Pinpoint the cell where the given text exists, returning its [X, Y] midpoint coordinate. 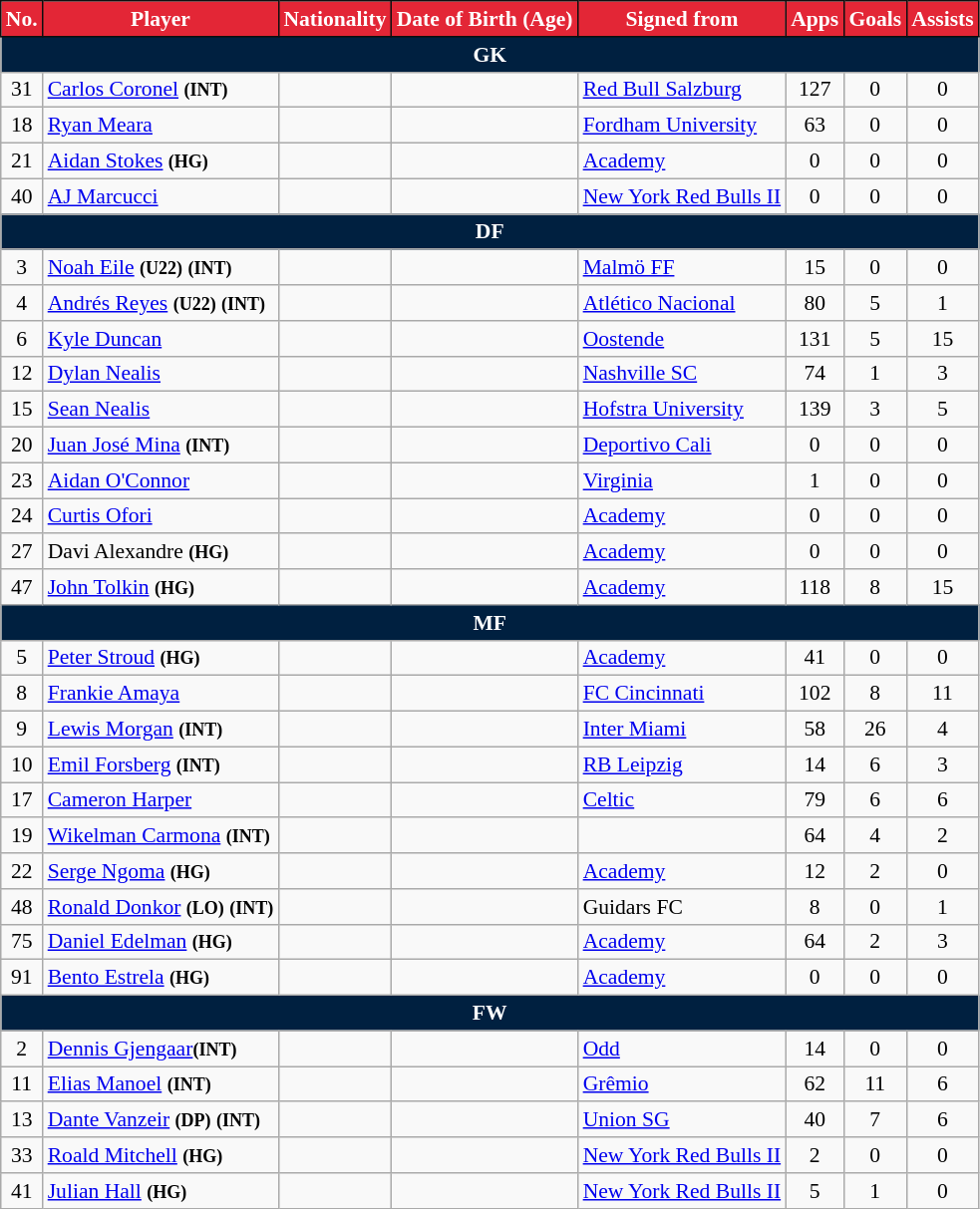
18 [22, 126]
Curtis Ofori [162, 516]
22 [22, 871]
Carlos Coronel (INT) [162, 90]
Atlético Nacional [682, 303]
Deportivo Cali [682, 446]
23 [22, 480]
Player [162, 19]
127 [815, 90]
118 [815, 587]
Nationality [335, 19]
131 [815, 339]
Roald Mitchell (HG) [162, 1155]
7 [875, 1120]
Dylan Nealis [162, 374]
80 [815, 303]
27 [22, 552]
Sean Nealis [162, 410]
Daniel Edelman (HG) [162, 942]
33 [22, 1155]
Juan José Mina (INT) [162, 446]
Fordham University [682, 126]
Frankie Amaya [162, 694]
AJ Marcucci [162, 196]
75 [22, 942]
Davi Alexandre (HG) [162, 552]
Ronald Donkor (LO) (INT) [162, 907]
MF [490, 623]
139 [815, 410]
Guidars FC [682, 907]
20 [22, 446]
Signed from [682, 19]
19 [22, 836]
Kyle Duncan [162, 339]
No. [22, 19]
Virginia [682, 480]
Dante Vanzeir (DP) (INT) [162, 1120]
Aidan Stokes (HG) [162, 161]
Hofstra University [682, 410]
Julian Hall (HG) [162, 1191]
26 [875, 730]
Assists [943, 19]
48 [22, 907]
Cameron Harper [162, 800]
Wikelman Carmona (INT) [162, 836]
Dennis Gjengaar(INT) [162, 1049]
FC Cincinnati [682, 694]
Malmö FF [682, 268]
31 [22, 90]
9 [22, 730]
Ryan Meara [162, 126]
Red Bull Salzburg [682, 90]
Date of Birth (Age) [485, 19]
Apps [815, 19]
Noah Eile (U22) (INT) [162, 268]
74 [815, 374]
10 [22, 764]
Celtic [682, 800]
GK [490, 55]
102 [815, 694]
Serge Ngoma (HG) [162, 871]
FW [490, 1014]
Peter Stroud (HG) [162, 658]
Andrés Reyes (U22) (INT) [162, 303]
Bento Estrela (HG) [162, 978]
91 [22, 978]
Grêmio [682, 1084]
24 [22, 516]
63 [815, 126]
John Tolkin (HG) [162, 587]
Inter Miami [682, 730]
Emil Forsberg (INT) [162, 764]
DF [490, 232]
Lewis Morgan (INT) [162, 730]
Nashville SC [682, 374]
Odd [682, 1049]
Elias Manoel (INT) [162, 1084]
47 [22, 587]
Goals [875, 19]
Aidan O'Connor [162, 480]
Oostende [682, 339]
79 [815, 800]
21 [22, 161]
RB Leipzig [682, 764]
17 [22, 800]
58 [815, 730]
62 [815, 1084]
13 [22, 1120]
Union SG [682, 1120]
